Find where the given text appears and provide that cell's center as [x, y] coordinate. 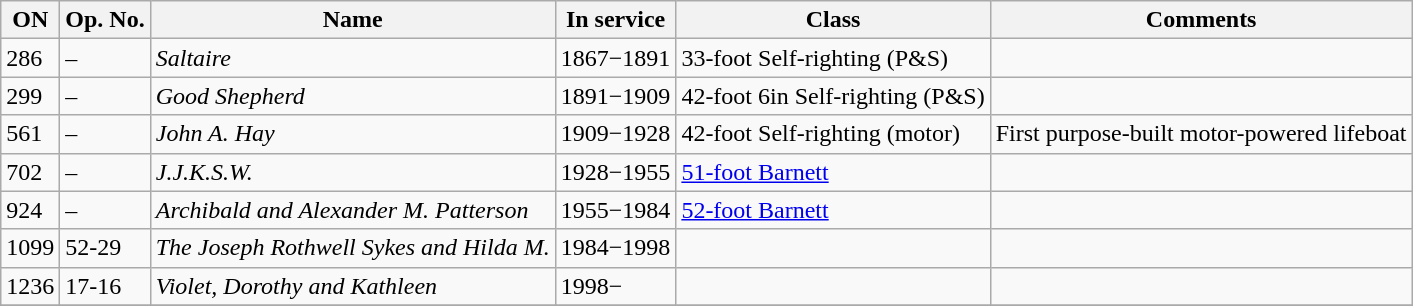
1928−1955 [616, 172]
42-foot Self-righting (motor) [833, 134]
John A. Hay [352, 134]
1891−1909 [616, 96]
Class [833, 20]
Archibald and Alexander M. Patterson [352, 210]
1984−1998 [616, 248]
1236 [30, 286]
1955−1984 [616, 210]
299 [30, 96]
Good Shepherd [352, 96]
52-29 [105, 248]
Comments [1201, 20]
Op. No. [105, 20]
First purpose-built motor-powered lifeboat [1201, 134]
1909−1928 [616, 134]
702 [30, 172]
1867−1891 [616, 58]
Name [352, 20]
ON [30, 20]
The Joseph Rothwell Sykes and Hilda M. [352, 248]
1998− [616, 286]
In service [616, 20]
17-16 [105, 286]
1099 [30, 248]
42-foot 6in Self-righting (P&S) [833, 96]
33-foot Self-righting (P&S) [833, 58]
Violet, Dorothy and Kathleen [352, 286]
286 [30, 58]
561 [30, 134]
51-foot Barnett [833, 172]
52-foot Barnett [833, 210]
924 [30, 210]
J.J.K.S.W. [352, 172]
Saltaire [352, 58]
